Detect which cell encompasses the target text, then output its (X, Y) center coordinate. 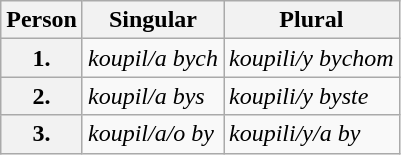
koupili/y bychom (312, 58)
koupili/y/a by (312, 134)
3. (42, 134)
koupili/y byste (312, 96)
Singular (152, 20)
2. (42, 96)
Person (42, 20)
koupil/a/o by (152, 134)
koupil/a bych (152, 58)
Plural (312, 20)
1. (42, 58)
koupil/a bys (152, 96)
